Extract the (X, Y) coordinate from the center of the cell holding the provided text.  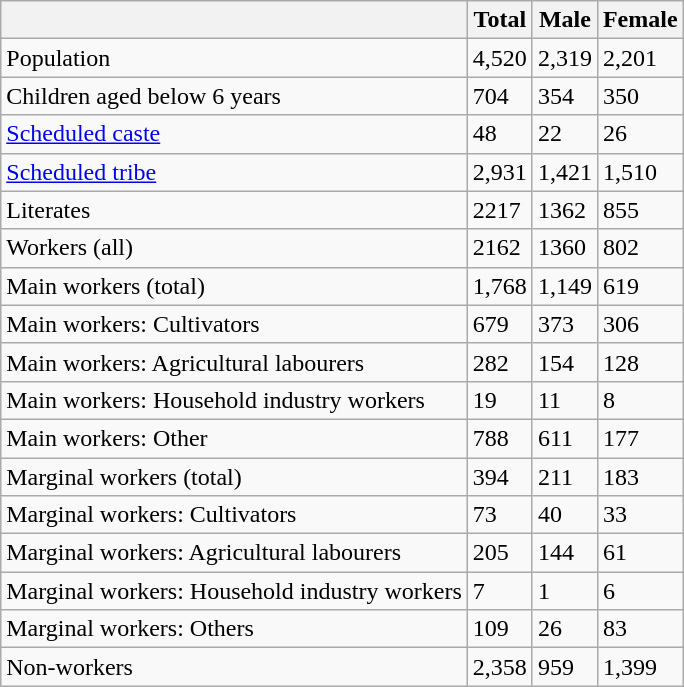
Main workers: Household industry workers (234, 400)
8 (640, 400)
Total (500, 20)
611 (564, 438)
Main workers: Cultivators (234, 324)
2217 (500, 210)
Non-workers (234, 667)
Workers (all) (234, 248)
704 (500, 96)
1362 (564, 210)
679 (500, 324)
354 (564, 96)
19 (500, 400)
1,149 (564, 286)
306 (640, 324)
1,399 (640, 667)
4,520 (500, 58)
1360 (564, 248)
109 (500, 629)
177 (640, 438)
Literates (234, 210)
Main workers: Agricultural labourers (234, 362)
2,319 (564, 58)
22 (564, 134)
1,421 (564, 172)
Population (234, 58)
2162 (500, 248)
619 (640, 286)
183 (640, 477)
33 (640, 515)
Main workers (total) (234, 286)
61 (640, 553)
Marginal workers: Cultivators (234, 515)
Marginal workers (total) (234, 477)
40 (564, 515)
1,768 (500, 286)
83 (640, 629)
802 (640, 248)
Male (564, 20)
48 (500, 134)
11 (564, 400)
Main workers: Other (234, 438)
144 (564, 553)
394 (500, 477)
2,358 (500, 667)
855 (640, 210)
Scheduled tribe (234, 172)
7 (500, 591)
Scheduled caste (234, 134)
788 (500, 438)
128 (640, 362)
350 (640, 96)
Marginal workers: Agricultural labourers (234, 553)
211 (564, 477)
205 (500, 553)
1,510 (640, 172)
6 (640, 591)
154 (564, 362)
Marginal workers: Others (234, 629)
282 (500, 362)
1 (564, 591)
2,931 (500, 172)
Children aged below 6 years (234, 96)
73 (500, 515)
959 (564, 667)
2,201 (640, 58)
373 (564, 324)
Marginal workers: Household industry workers (234, 591)
Female (640, 20)
